Output the (X, Y) coordinate of the center of the cell containing the given text.  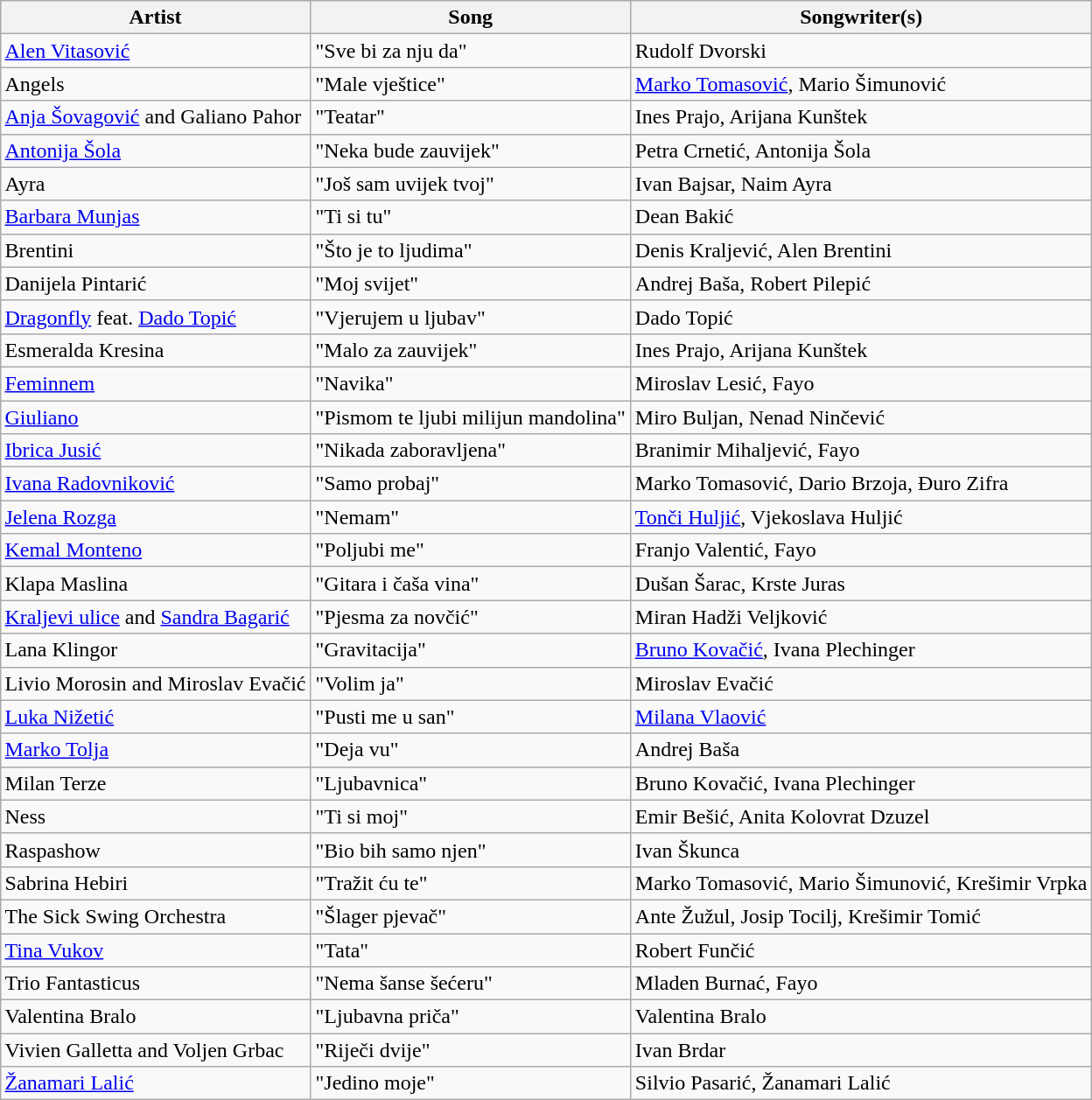
Songwriter(s) (861, 18)
"Samo probaj" (471, 484)
Dragonfly feat. Dado Topić (156, 317)
Ibrica Jusić (156, 451)
Artist (156, 18)
Giuliano (156, 417)
"Male vještice" (471, 84)
Miran Hadži Veljković (861, 617)
Dean Bakić (861, 217)
"Riječi dvije" (471, 1050)
Klapa Maslina (156, 584)
Barbara Munjas (156, 217)
Livio Morosin and Miroslav Evačić (156, 683)
"Tata" (471, 949)
Robert Funčić (861, 949)
"Navika" (471, 383)
Kraljevi ulice and Sandra Bagarić (156, 617)
Esmeralda Kresina (156, 350)
Ivan Brdar (861, 1050)
"Nikada zaboravljena" (471, 451)
"Nema šanse šećeru" (471, 984)
Dado Topić (861, 317)
Lana Klingor (156, 650)
Miroslav Evačić (861, 683)
Denis Kraljević, Alen Brentini (861, 250)
"Deja vu" (471, 750)
Ness (156, 816)
Tina Vukov (156, 949)
Franjo Valentić, Fayo (861, 550)
Vivien Galletta and Voljen Grbac (156, 1050)
Danijela Pintarić (156, 284)
Milana Vlaović (861, 717)
"Ljubavna priča" (471, 1017)
"Volim ja" (471, 683)
Ivan Škunca (861, 850)
"Pjesma za novčić" (471, 617)
Alen Vitasović (156, 51)
Marko Tomasović, Mario Šimunović (861, 84)
Branimir Mihaljević, Fayo (861, 451)
Petra Crnetić, Antonija Šola (861, 151)
Ivan Bajsar, Naim Ayra (861, 184)
Marko Tomasović, Dario Brzoja, Đuro Zifra (861, 484)
Jelena Rozga (156, 517)
"Moj svijet" (471, 284)
Marko Tolja (156, 750)
Žanamari Lalić (156, 1083)
Song (471, 18)
Dušan Šarac, Krste Juras (861, 584)
"Što je to ljudima" (471, 250)
Miro Buljan, Nenad Ninčević (861, 417)
"Ti si tu" (471, 217)
Milan Terze (156, 783)
Angels (156, 84)
Andrej Baša (861, 750)
"Jedino moje" (471, 1083)
"Šlager pjevač" (471, 916)
"Teatar" (471, 117)
Andrej Baša, Robert Pilepić (861, 284)
"Gitara i čaša vina" (471, 584)
Ante Žužul, Josip Tocilj, Krešimir Tomić (861, 916)
"Sve bi za nju da" (471, 51)
Raspashow (156, 850)
Sabrina Hebiri (156, 883)
Anja Šovagović and Galiano Pahor (156, 117)
"Malo za zauvijek" (471, 350)
Tonči Huljić, Vjekoslava Huljić (861, 517)
Ayra (156, 184)
Miroslav Lesić, Fayo (861, 383)
Feminnem (156, 383)
The Sick Swing Orchestra (156, 916)
"Pusti me u san" (471, 717)
Kemal Monteno (156, 550)
"Neka bude zauvijek" (471, 151)
"Poljubi me" (471, 550)
"Ti si moj" (471, 816)
"Bio bih samo njen" (471, 850)
Antonija Šola (156, 151)
Brentini (156, 250)
Emir Bešić, Anita Kolovrat Dzuzel (861, 816)
"Još sam uvijek tvoj" (471, 184)
Rudolf Dvorski (861, 51)
"Tražit ću te" (471, 883)
"Nemam" (471, 517)
Ivana Radovniković (156, 484)
"Pismom te ljubi milijun mandolina" (471, 417)
Marko Tomasović, Mario Šimunović, Krešimir Vrpka (861, 883)
Silvio Pasarić, Žanamari Lalić (861, 1083)
Trio Fantasticus (156, 984)
"Ljubavnica" (471, 783)
Luka Nižetić (156, 717)
"Gravitacija" (471, 650)
Mladen Burnać, Fayo (861, 984)
"Vjerujem u ljubav" (471, 317)
